Return the [X, Y] coordinate for the center point of the cell that contains the specified text.  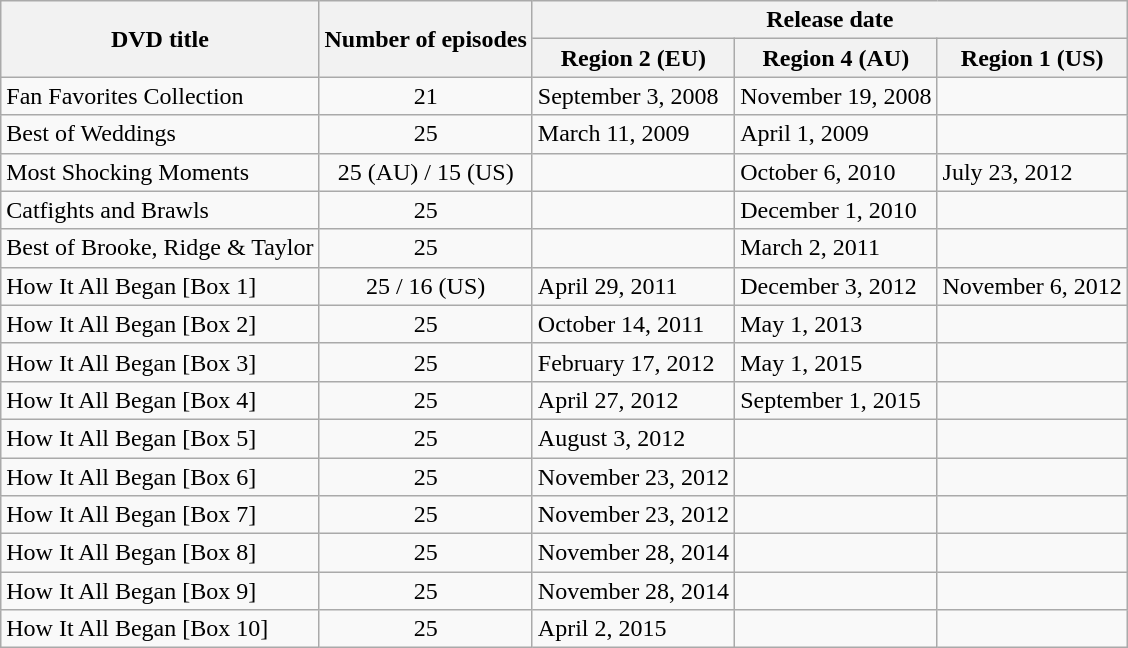
How It All Began [Box 9] [160, 591]
Release date [830, 20]
October 14, 2011 [633, 324]
Region 2 (EU) [633, 58]
21 [426, 96]
Number of episodes [426, 39]
25 (AU) / 15 (US) [426, 172]
November 19, 2008 [836, 96]
Fan Favorites Collection [160, 96]
April 29, 2011 [633, 286]
Most Shocking Moments [160, 172]
April 2, 2015 [633, 629]
March 11, 2009 [633, 134]
Best of Weddings [160, 134]
September 3, 2008 [633, 96]
April 27, 2012 [633, 400]
April 1, 2009 [836, 134]
How It All Began [Box 10] [160, 629]
Region 1 (US) [1032, 58]
March 2, 2011 [836, 248]
February 17, 2012 [633, 362]
September 1, 2015 [836, 400]
August 3, 2012 [633, 438]
How It All Began [Box 6] [160, 477]
December 1, 2010 [836, 210]
May 1, 2013 [836, 324]
October 6, 2010 [836, 172]
December 3, 2012 [836, 286]
How It All Began [Box 2] [160, 324]
How It All Began [Box 8] [160, 553]
Region 4 (AU) [836, 58]
Best of Brooke, Ridge & Taylor [160, 248]
July 23, 2012 [1032, 172]
Catfights and Brawls [160, 210]
May 1, 2015 [836, 362]
How It All Began [Box 4] [160, 400]
How It All Began [Box 3] [160, 362]
DVD title [160, 39]
How It All Began [Box 7] [160, 515]
How It All Began [Box 1] [160, 286]
How It All Began [Box 5] [160, 438]
25 / 16 (US) [426, 286]
November 6, 2012 [1032, 286]
